Extract the (x, y) coordinate from the center of the cell holding the provided text.  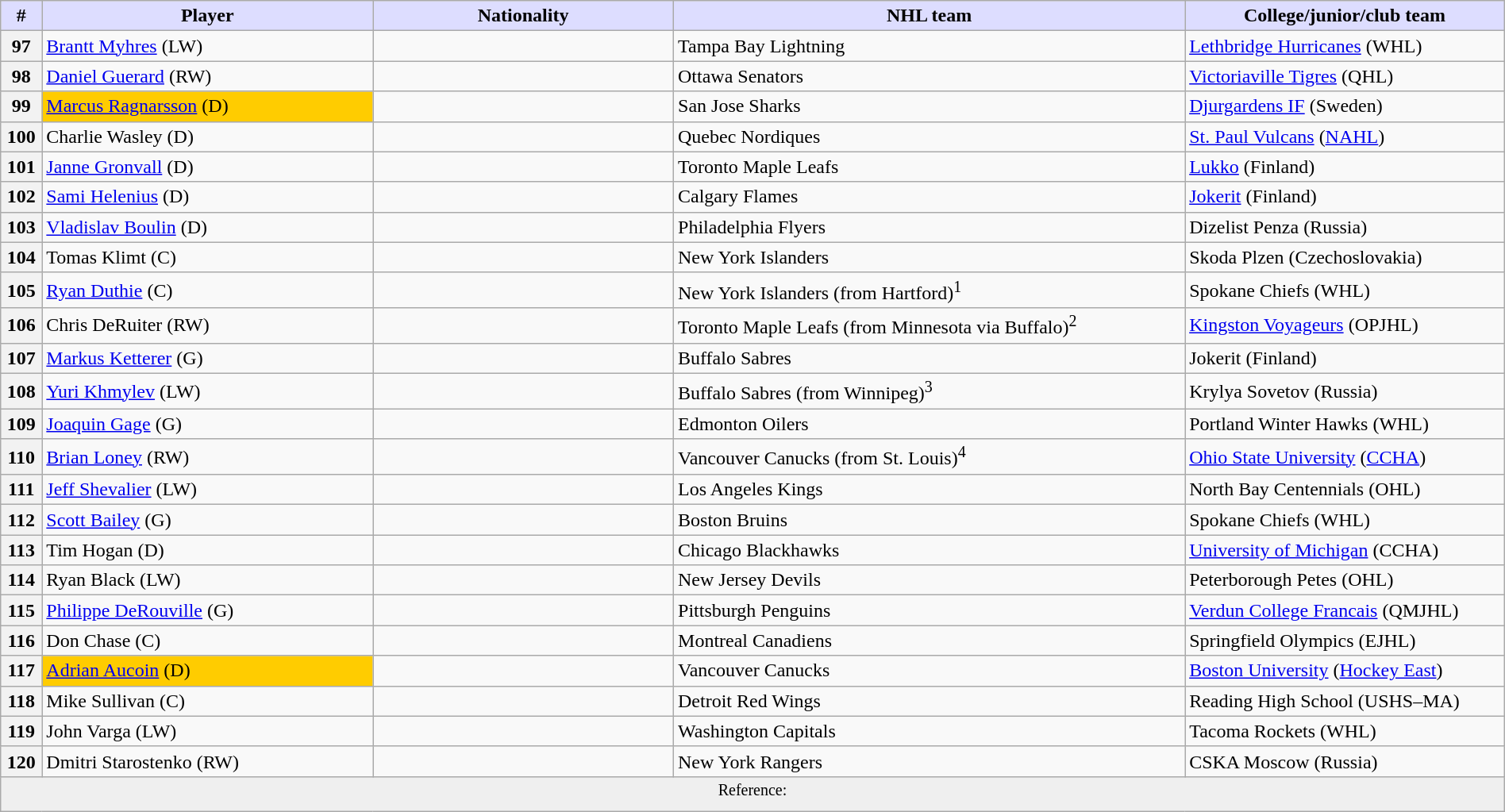
Brian Loney (RW) (208, 457)
Victoriaville Tigres (QHL) (1345, 76)
98 (21, 76)
Boston University (Hockey East) (1345, 671)
99 (21, 106)
Philippe DeRouville (G) (208, 610)
102 (21, 197)
Vancouver Canucks (from St. Louis)4 (930, 457)
Chris DeRuiter (RW) (208, 325)
Lukko (Finland) (1345, 167)
Djurgardens IF (Sweden) (1345, 106)
Brantt Myhres (LW) (208, 46)
Krylya Sovetov (Russia) (1345, 391)
118 (21, 701)
117 (21, 671)
104 (21, 257)
College/junior/club team (1345, 16)
Skoda Plzen (Czechoslovakia) (1345, 257)
Montreal Canadiens (930, 641)
105 (21, 291)
Boston Bruins (930, 520)
San Jose Sharks (930, 106)
Buffalo Sabres (930, 358)
Tacoma Rockets (WHL) (1345, 731)
Scott Bailey (G) (208, 520)
New Jersey Devils (930, 580)
Tampa Bay Lightning (930, 46)
Reference: (752, 794)
106 (21, 325)
Janne Gronvall (D) (208, 167)
Toronto Maple Leafs (from Minnesota via Buffalo)2 (930, 325)
107 (21, 358)
Lethbridge Hurricanes (WHL) (1345, 46)
Joaquin Gage (G) (208, 424)
Ryan Black (LW) (208, 580)
Adrian Aucoin (D) (208, 671)
114 (21, 580)
108 (21, 391)
Ohio State University (CCHA) (1345, 457)
North Bay Centennials (OHL) (1345, 490)
100 (21, 137)
116 (21, 641)
John Varga (LW) (208, 731)
Dmitri Starostenko (RW) (208, 761)
101 (21, 167)
University of Michigan (CCHA) (1345, 550)
Vladislav Boulin (D) (208, 227)
St. Paul Vulcans (NAHL) (1345, 137)
Sami Helenius (D) (208, 197)
Washington Capitals (930, 731)
Los Angeles Kings (930, 490)
Kingston Voyageurs (OPJHL) (1345, 325)
Verdun College Francais (QMJHL) (1345, 610)
103 (21, 227)
Jeff Shevalier (LW) (208, 490)
Mike Sullivan (C) (208, 701)
Buffalo Sabres (from Winnipeg)3 (930, 391)
Marcus Ragnarsson (D) (208, 106)
Peterborough Petes (OHL) (1345, 580)
Markus Ketterer (G) (208, 358)
Philadelphia Flyers (930, 227)
Chicago Blackhawks (930, 550)
113 (21, 550)
Ottawa Senators (930, 76)
119 (21, 731)
110 (21, 457)
Toronto Maple Leafs (930, 167)
Quebec Nordiques (930, 137)
Player (208, 16)
115 (21, 610)
120 (21, 761)
Dizelist Penza (Russia) (1345, 227)
Edmonton Oilers (930, 424)
New York Islanders (930, 257)
Nationality (524, 16)
Vancouver Canucks (930, 671)
Tim Hogan (D) (208, 550)
New York Rangers (930, 761)
109 (21, 424)
Yuri Khmylev (LW) (208, 391)
112 (21, 520)
New York Islanders (from Hartford)1 (930, 291)
97 (21, 46)
Ryan Duthie (C) (208, 291)
# (21, 16)
Charlie Wasley (D) (208, 137)
Detroit Red Wings (930, 701)
Reading High School (USHS–MA) (1345, 701)
CSKA Moscow (Russia) (1345, 761)
Tomas Klimt (C) (208, 257)
Don Chase (C) (208, 641)
NHL team (930, 16)
111 (21, 490)
Portland Winter Hawks (WHL) (1345, 424)
Pittsburgh Penguins (930, 610)
Springfield Olympics (EJHL) (1345, 641)
Calgary Flames (930, 197)
Daniel Guerard (RW) (208, 76)
